For the text-containing cell, return its midpoint in (x, y) coordinate format. 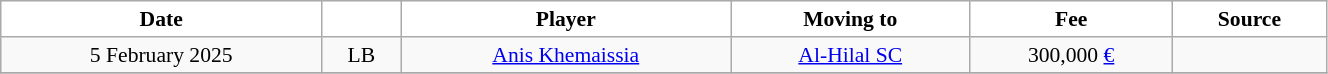
Date (162, 19)
5 February 2025 (162, 55)
300,000 € (1072, 55)
Al-Hilal SC (850, 55)
Fee (1072, 19)
Player (566, 19)
Source (1249, 19)
Moving to (850, 19)
Anis Khemaissia (566, 55)
LB (362, 55)
